Identify which cell holds the provided text, then report its (x, y) central coordinate. 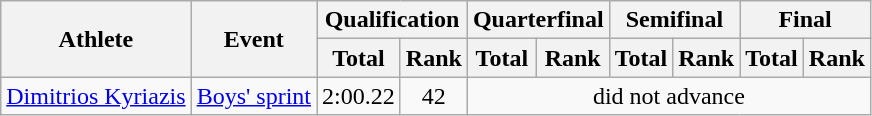
2:00.22 (359, 96)
42 (434, 96)
Final (806, 20)
Boys' sprint (254, 96)
Athlete (96, 39)
Dimitrios Kyriazis (96, 96)
did not advance (668, 96)
Event (254, 39)
Semifinal (674, 20)
Qualification (392, 20)
Quarterfinal (538, 20)
